From the cell containing the given text, extract its center point as [x, y] coordinate. 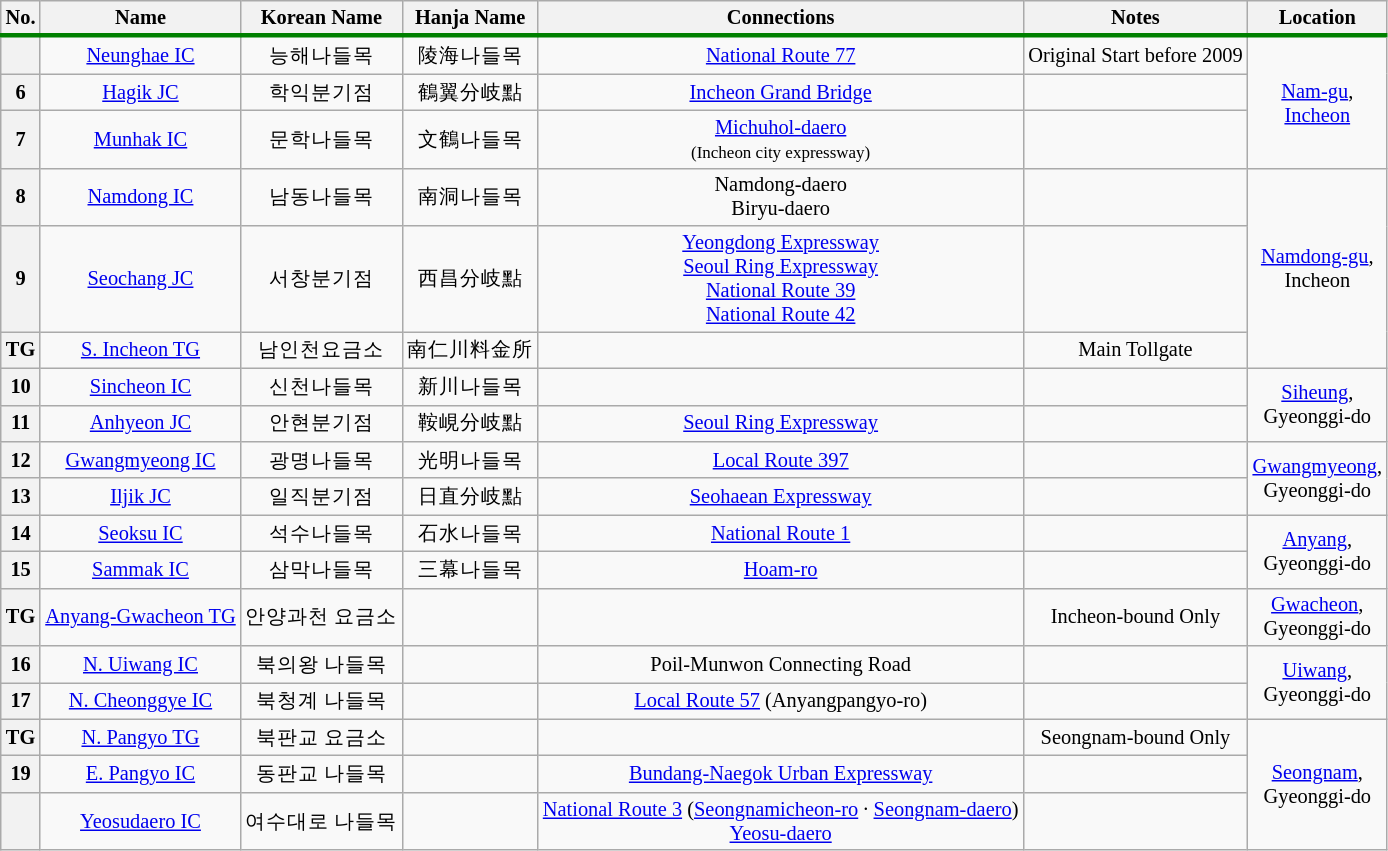
S. Incheon TG [140, 350]
북의왕 나들목 [322, 664]
Sammak IC [140, 570]
안양과천 요금소 [322, 617]
남동나들목 [322, 197]
학익분기점 [322, 92]
Notes [1135, 18]
6 [21, 92]
Sincheon IC [140, 386]
9 [21, 279]
Seoul Ring Expressway [780, 424]
일직분기점 [322, 496]
Seoksu IC [140, 534]
Incheon Grand Bridge [780, 92]
Nam-gu,Incheon [1318, 102]
Namdong IC [140, 197]
남인천요금소 [322, 350]
新川나들목 [470, 386]
석수나들목 [322, 534]
E. Pangyo IC [140, 774]
Incheon-bound Only [1135, 617]
17 [21, 700]
12 [21, 460]
N. Cheonggye IC [140, 700]
16 [21, 664]
Munhak IC [140, 139]
石水나들목 [470, 534]
Seongnam-bound Only [1135, 738]
Original Start before 2009 [1135, 55]
삼막나들목 [322, 570]
19 [21, 774]
Connections [780, 18]
Uiwang,Gyeonggi-do [1318, 682]
鶴翼分岐點 [470, 92]
Hagik JC [140, 92]
Gwangmyeong,Gyeonggi-do [1318, 478]
文鶴나들목 [470, 139]
신천나들목 [322, 386]
N. Pangyo TG [140, 738]
광명나들목 [322, 460]
14 [21, 534]
N. Uiwang IC [140, 664]
光明나들목 [470, 460]
Siheung,Gyeonggi-do [1318, 404]
Bundang-Naegok Urban Expressway [780, 774]
Korean Name [322, 18]
日直分岐點 [470, 496]
Seongnam,Gyeonggi-do [1318, 784]
Neunghae IC [140, 55]
Seohaean Expressway [780, 496]
南洞나들목 [470, 197]
陵海나들목 [470, 55]
안현분기점 [322, 424]
National Route 1 [780, 534]
Yeongdong Expressway Seoul Ring Expressway National Route 39 National Route 42 [780, 279]
Location [1318, 18]
Anyang,Gyeonggi-do [1318, 552]
13 [21, 496]
Yeosudaero IC [140, 821]
Seochang JC [140, 279]
Michuhol-daero(Incheon city expressway) [780, 139]
8 [21, 197]
Poil-Munwon Connecting Road [780, 664]
三幕나들목 [470, 570]
Anhyeon JC [140, 424]
7 [21, 139]
南仁川料金所 [470, 350]
11 [21, 424]
Namdong-daeroBiryu-daero [780, 197]
문학나들목 [322, 139]
National Route 3 (Seongnamicheon-ro · Seongnam-daero)Yeosu-daero [780, 821]
Name [140, 18]
능해나들목 [322, 55]
Local Route 57 (Anyangpangyo-ro) [780, 700]
Main Tollgate [1135, 350]
Namdong-gu,Incheon [1318, 268]
여수대로 나들목 [322, 821]
15 [21, 570]
Hoam-ro [780, 570]
북판교 요금소 [322, 738]
Anyang-Gwacheon TG [140, 617]
西昌分岐點 [470, 279]
Gwangmyeong IC [140, 460]
Local Route 397 [780, 460]
No. [21, 18]
10 [21, 386]
Iljik JC [140, 496]
Gwacheon,Gyeonggi-do [1318, 617]
Hanja Name [470, 18]
서창분기점 [322, 279]
북청계 나들목 [322, 700]
National Route 77 [780, 55]
동판교 나들목 [322, 774]
鞍峴分岐點 [470, 424]
